Scan for the cell matching the given text and deliver its [x, y] coordinate at center. 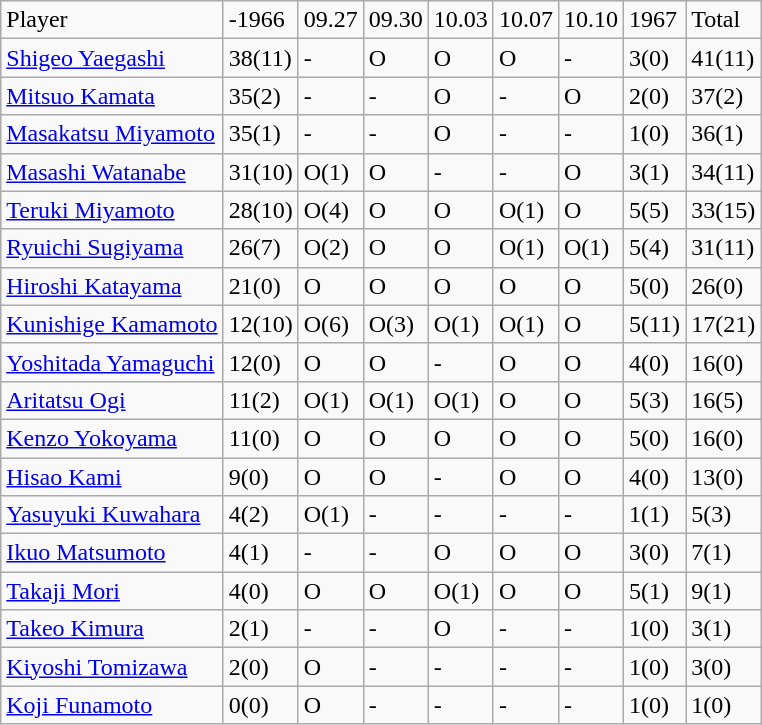
38(11) [260, 58]
28(10) [260, 210]
9(1) [724, 591]
Hiroshi Katayama [112, 286]
Mitsuo Kamata [112, 96]
10.07 [526, 20]
12(0) [260, 362]
21(0) [260, 286]
33(15) [724, 210]
Aritatsu Ogi [112, 400]
4(2) [260, 515]
Kiyoshi Tomizawa [112, 667]
10.03 [460, 20]
5(4) [654, 248]
11(0) [260, 438]
Kunishige Kamamoto [112, 324]
16(5) [724, 400]
35(2) [260, 96]
Koji Funamoto [112, 705]
Masashi Watanabe [112, 172]
31(11) [724, 248]
31(10) [260, 172]
-1966 [260, 20]
Hisao Kami [112, 477]
11(2) [260, 400]
34(11) [724, 172]
7(1) [724, 553]
Takeo Kimura [112, 629]
41(11) [724, 58]
O(4) [330, 210]
1967 [654, 20]
09.30 [396, 20]
Kenzo Yokoyama [112, 438]
Player [112, 20]
26(7) [260, 248]
09.27 [330, 20]
Teruki Miyamoto [112, 210]
35(1) [260, 134]
36(1) [724, 134]
Total [724, 20]
5(1) [654, 591]
5(11) [654, 324]
17(21) [724, 324]
4(1) [260, 553]
Ikuo Matsumoto [112, 553]
Ryuichi Sugiyama [112, 248]
Takaji Mori [112, 591]
13(0) [724, 477]
26(0) [724, 286]
0(0) [260, 705]
9(0) [260, 477]
O(6) [330, 324]
O(3) [396, 324]
10.10 [590, 20]
37(2) [724, 96]
Yasuyuki Kuwahara [112, 515]
Yoshitada Yamaguchi [112, 362]
1(1) [654, 515]
12(10) [260, 324]
Shigeo Yaegashi [112, 58]
5(5) [654, 210]
2(1) [260, 629]
O(2) [330, 248]
Masakatsu Miyamoto [112, 134]
